Return (X, Y) of the center of cell containing provided text 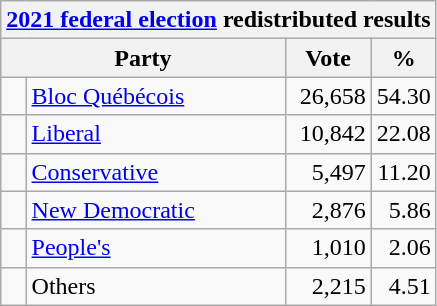
11.20 (404, 172)
Bloc Québécois (156, 96)
10,842 (328, 134)
2,215 (328, 286)
22.08 (404, 134)
2.06 (404, 248)
Liberal (156, 134)
Party (143, 58)
% (404, 58)
54.30 (404, 96)
Vote (328, 58)
5,497 (328, 172)
2,876 (328, 210)
2021 federal election redistributed results (218, 20)
1,010 (328, 248)
4.51 (404, 286)
5.86 (404, 210)
26,658 (328, 96)
Conservative (156, 172)
Others (156, 286)
People's (156, 248)
New Democratic (156, 210)
